Scan for the cell matching the given text and deliver its [X, Y] coordinate at center. 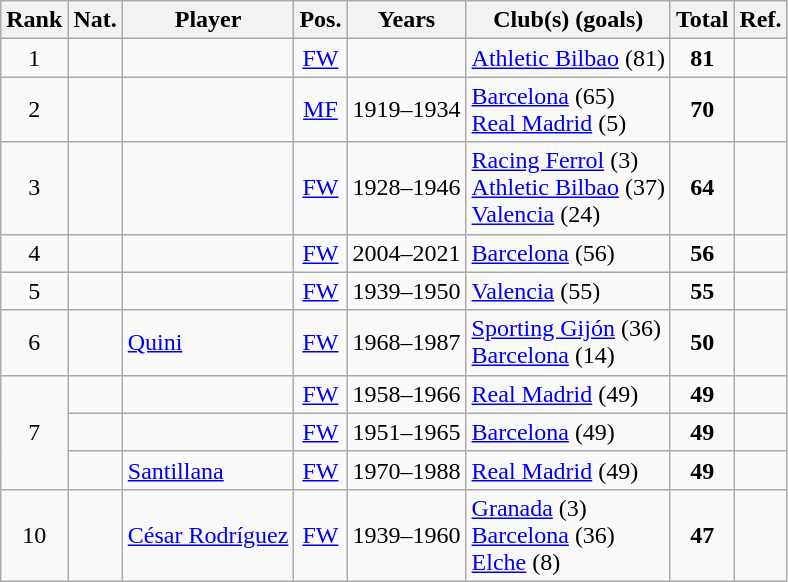
Quini [208, 342]
Rank [34, 20]
70 [702, 110]
81 [702, 58]
Barcelona (65)Real Madrid (5) [568, 110]
1951–1965 [406, 432]
10 [34, 535]
47 [702, 535]
1 [34, 58]
Years [406, 20]
Racing Ferrol (3)Athletic Bilbao (37)Valencia (24) [568, 188]
César Rodríguez [208, 535]
Barcelona (56) [568, 253]
1958–1966 [406, 394]
Ref. [760, 20]
Barcelona (49) [568, 432]
1968–1987 [406, 342]
56 [702, 253]
4 [34, 253]
Pos. [320, 20]
1939–1950 [406, 291]
Nat. [95, 20]
55 [702, 291]
Granada (3)Barcelona (36)Elche (8) [568, 535]
5 [34, 291]
Valencia (55) [568, 291]
64 [702, 188]
MF [320, 110]
Total [702, 20]
1939–1960 [406, 535]
50 [702, 342]
6 [34, 342]
7 [34, 432]
2004–2021 [406, 253]
1970–1988 [406, 470]
2 [34, 110]
Athletic Bilbao (81) [568, 58]
1919–1934 [406, 110]
Club(s) (goals) [568, 20]
1928–1946 [406, 188]
Player [208, 20]
Santillana [208, 470]
Sporting Gijón (36)Barcelona (14) [568, 342]
3 [34, 188]
